Pinpoint the cell where the given text exists, returning its [X, Y] midpoint coordinate. 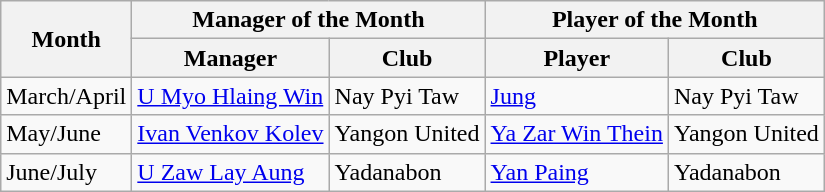
U Zaw Lay Aung [230, 172]
March/April [66, 96]
Ya Zar Win Thein [576, 134]
Player [576, 58]
U Myo Hlaing Win [230, 96]
Manager [230, 58]
Jung [576, 96]
Yan Paing [576, 172]
Manager of the Month [308, 20]
Ivan Venkov Kolev [230, 134]
Month [66, 39]
June/July [66, 172]
May/June [66, 134]
Player of the Month [654, 20]
